Find where the given text appears and provide that cell's center as (x, y) coordinate. 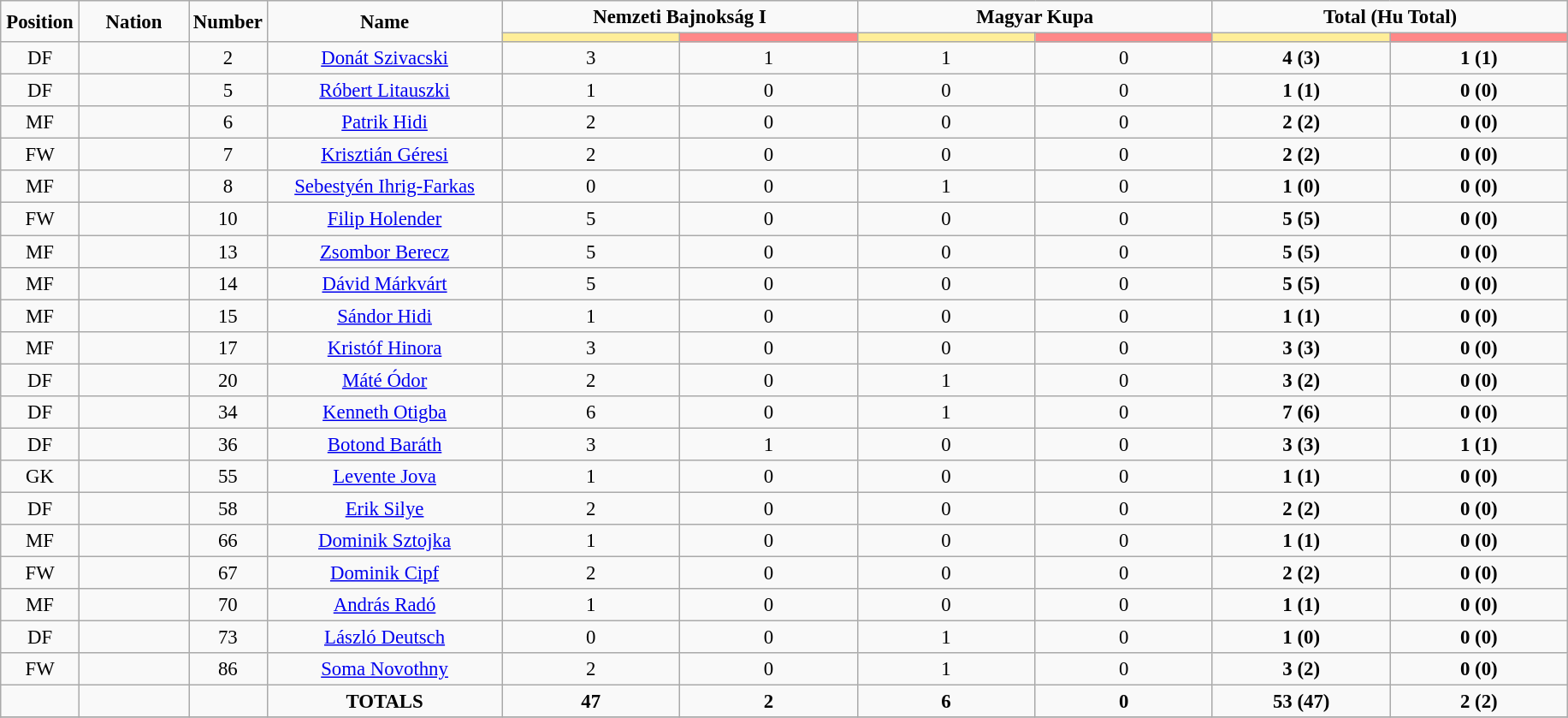
53 (47) (1301, 702)
Krisztián Géresi (385, 155)
Sebestyén Ihrig-Farkas (385, 187)
47 (591, 702)
Nemzeti Bajnokság I (679, 17)
10 (228, 219)
70 (228, 605)
66 (228, 541)
Erik Silye (385, 508)
László Deutsch (385, 638)
73 (228, 638)
TOTALS (385, 702)
Kristóf Hinora (385, 347)
34 (228, 412)
14 (228, 283)
GK (40, 477)
7 (6) (1301, 412)
Kenneth Otigba (385, 412)
Name (385, 21)
58 (228, 508)
Magyar Kupa (1035, 17)
Dominik Cipf (385, 573)
Position (40, 21)
Sándor Hidi (385, 316)
86 (228, 669)
55 (228, 477)
Donát Szivacski (385, 58)
András Radó (385, 605)
Number (228, 21)
8 (228, 187)
67 (228, 573)
Róbert Litauszki (385, 91)
Botond Baráth (385, 444)
20 (228, 380)
Dávid Márkvárt (385, 283)
13 (228, 252)
Filip Holender (385, 219)
Nation (133, 21)
Máté Ódor (385, 380)
15 (228, 316)
7 (228, 155)
17 (228, 347)
Patrik Hidi (385, 122)
36 (228, 444)
Levente Jova (385, 477)
Total (Hu Total) (1389, 17)
Dominik Sztojka (385, 541)
Soma Novothny (385, 669)
4 (3) (1301, 58)
Zsombor Berecz (385, 252)
